For the text-containing cell, return its midpoint in [X, Y] coordinate format. 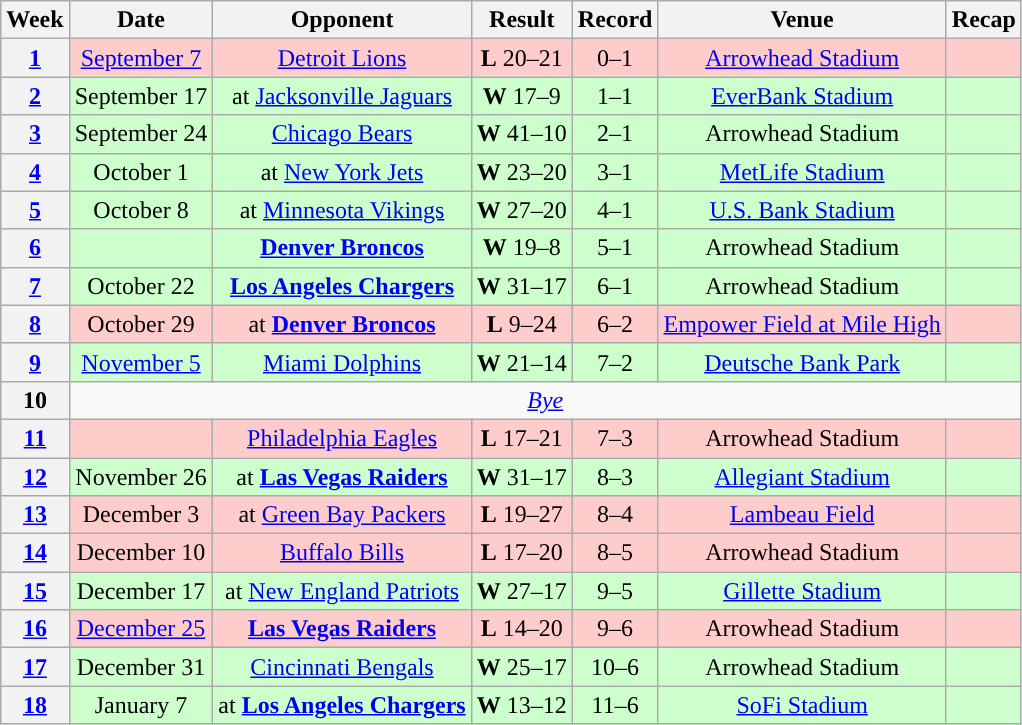
W 17–9 [522, 96]
Opponent [342, 20]
Denver Broncos [342, 248]
3 [35, 134]
December 17 [141, 591]
W 13–12 [522, 705]
16 [35, 629]
1 [35, 58]
December 10 [141, 553]
17 [35, 667]
at Minnesota Vikings [342, 210]
at Las Vegas Raiders [342, 477]
September 24 [141, 134]
6–2 [615, 324]
Cincinnati Bengals [342, 667]
11 [35, 438]
W 25–17 [522, 667]
14 [35, 553]
9–6 [615, 629]
3–1 [615, 172]
Week [35, 20]
Bye [545, 400]
at New York Jets [342, 172]
January 7 [141, 705]
8–5 [615, 553]
L 17–21 [522, 438]
9–5 [615, 591]
at Green Bay Packers [342, 515]
W 41–10 [522, 134]
10 [35, 400]
15 [35, 591]
Lambeau Field [802, 515]
W 27–17 [522, 591]
Result [522, 20]
L 17–20 [522, 553]
8 [35, 324]
October 29 [141, 324]
W 19–8 [522, 248]
December 3 [141, 515]
L 19–27 [522, 515]
Date [141, 20]
W 23–20 [522, 172]
U.S. Bank Stadium [802, 210]
11–6 [615, 705]
Las Vegas Raiders [342, 629]
October 1 [141, 172]
1–1 [615, 96]
4–1 [615, 210]
0–1 [615, 58]
4 [35, 172]
8–4 [615, 515]
2–1 [615, 134]
L 20–21 [522, 58]
December 25 [141, 629]
5–1 [615, 248]
6 [35, 248]
13 [35, 515]
SoFi Stadium [802, 705]
October 8 [141, 210]
at New England Patriots [342, 591]
September 7 [141, 58]
Philadelphia Eagles [342, 438]
Deutsche Bank Park [802, 362]
MetLife Stadium [802, 172]
L 14–20 [522, 629]
at Los Angeles Chargers [342, 705]
Gillette Stadium [802, 591]
Allegiant Stadium [802, 477]
18 [35, 705]
6–1 [615, 286]
L 9–24 [522, 324]
10–6 [615, 667]
Los Angeles Chargers [342, 286]
Record [615, 20]
7 [35, 286]
October 22 [141, 286]
W 27–20 [522, 210]
Recap [984, 20]
W 21–14 [522, 362]
November 26 [141, 477]
2 [35, 96]
Buffalo Bills [342, 553]
Empower Field at Mile High [802, 324]
at Jacksonville Jaguars [342, 96]
September 17 [141, 96]
Detroit Lions [342, 58]
5 [35, 210]
November 5 [141, 362]
7–3 [615, 438]
Venue [802, 20]
at Denver Broncos [342, 324]
9 [35, 362]
7–2 [615, 362]
8–3 [615, 477]
12 [35, 477]
EverBank Stadium [802, 96]
Miami Dolphins [342, 362]
Chicago Bears [342, 134]
December 31 [141, 667]
